For the text-containing cell, return its midpoint in (X, Y) coordinate format. 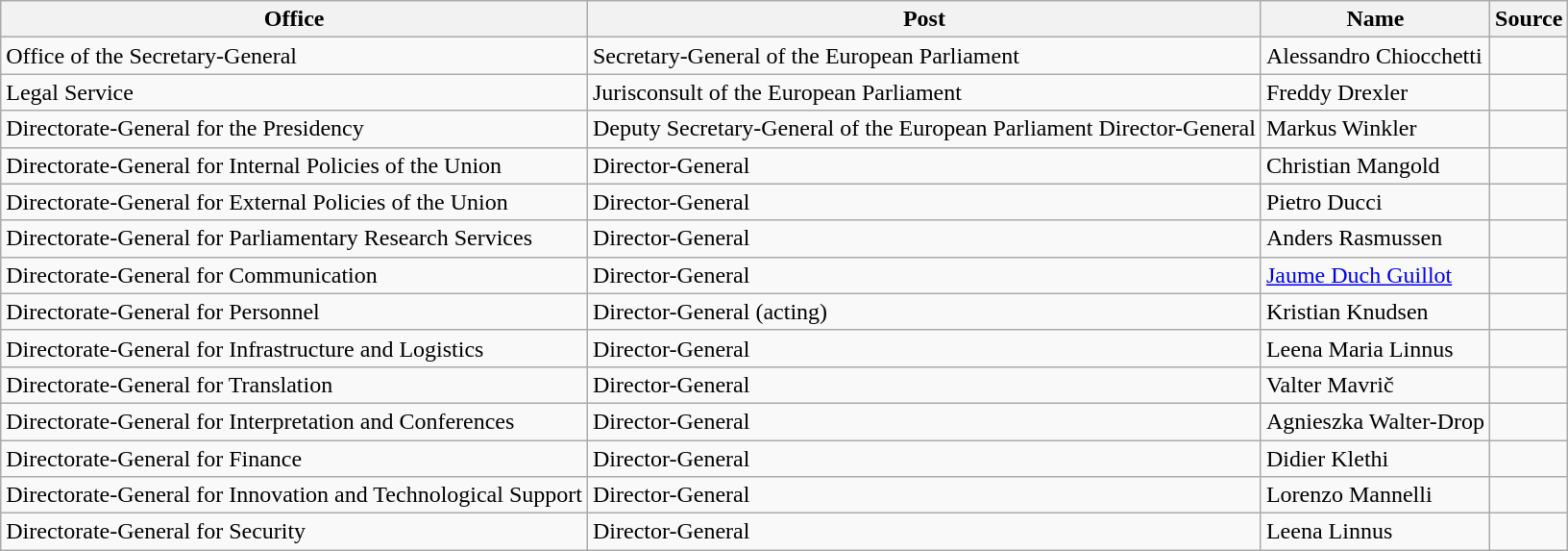
Directorate-General for Personnel (294, 312)
Office (294, 19)
Lorenzo Mannelli (1375, 495)
Freddy Drexler (1375, 92)
Directorate-General for Internal Policies of the Union (294, 165)
Leena Maria Linnus (1375, 348)
Directorate-General for Translation (294, 385)
Name (1375, 19)
Directorate-General for Interpretation and Conferences (294, 421)
Directorate-General for the Presidency (294, 129)
Post (924, 19)
Office of the Secretary-General (294, 56)
Directorate-General for Finance (294, 459)
Agnieszka Walter-Drop (1375, 421)
Directorate-General for Innovation and Technological Support (294, 495)
Markus Winkler (1375, 129)
Director-General (acting) (924, 312)
Christian Mangold (1375, 165)
Anders Rasmussen (1375, 238)
Directorate-General for Infrastructure and Logistics (294, 348)
Legal Service (294, 92)
Valter Mavrič (1375, 385)
Alessandro Chiocchetti (1375, 56)
Didier Klethi (1375, 459)
Deputy Secretary-General of the European Parliament Director-General (924, 129)
Directorate-General for Security (294, 532)
Secretary-General of the European Parliament (924, 56)
Kristian Knudsen (1375, 312)
Directorate-General for Communication (294, 275)
Directorate-General for Parliamentary Research Services (294, 238)
Source (1530, 19)
Leena Linnus (1375, 532)
Jurisconsult of the European Parliament (924, 92)
Jaume Duch Guillot (1375, 275)
Pietro Ducci (1375, 202)
Directorate-General for External Policies of the Union (294, 202)
